Provide the (X, Y) coordinate of the cell's center where the given text is located.  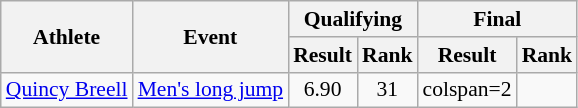
colspan=2 (468, 90)
Athlete (67, 36)
31 (388, 90)
6.90 (322, 90)
Quincy Breell (67, 90)
Event (211, 36)
Qualifying (352, 19)
Men's long jump (211, 90)
Final (498, 19)
